Locate the cell with the specified text and output its [x, y] center coordinate. 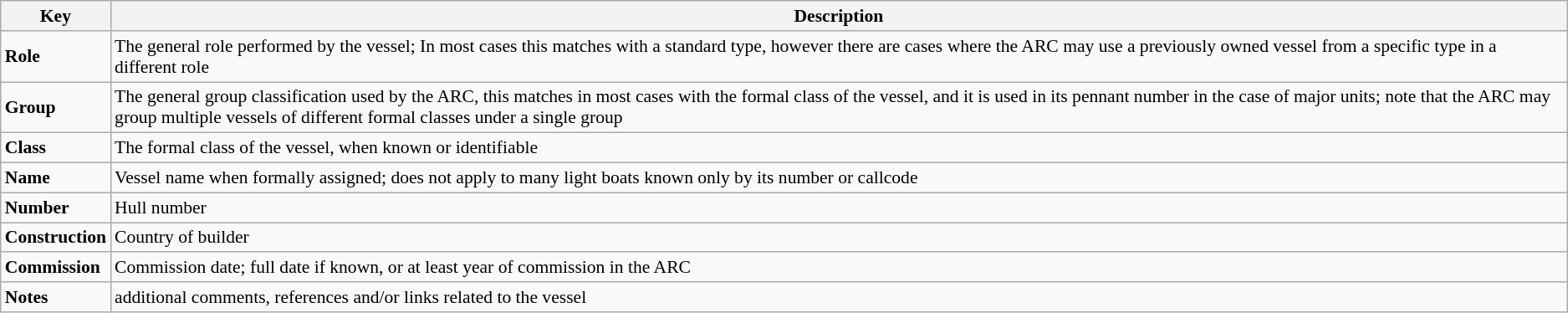
Group [55, 107]
Role [55, 57]
Description [839, 16]
Class [55, 148]
Country of builder [839, 238]
Number [55, 208]
The formal class of the vessel, when known or identifiable [839, 148]
Construction [55, 238]
Notes [55, 297]
Name [55, 178]
Commission [55, 268]
Vessel name when formally assigned; does not apply to many light boats known only by its number or callcode [839, 178]
Commission date; full date if known, or at least year of commission in the ARC [839, 268]
Key [55, 16]
Hull number [839, 208]
additional comments, references and/or links related to the vessel [839, 297]
